Provide the (x, y) coordinate of the cell's center where the given text is located.  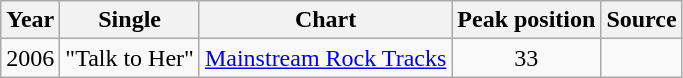
Source (642, 20)
"Talk to Her" (130, 58)
Mainstream Rock Tracks (325, 58)
Year (30, 20)
Chart (325, 20)
2006 (30, 58)
Peak position (526, 20)
Single (130, 20)
33 (526, 58)
